Return (X, Y) of the center of cell containing provided text 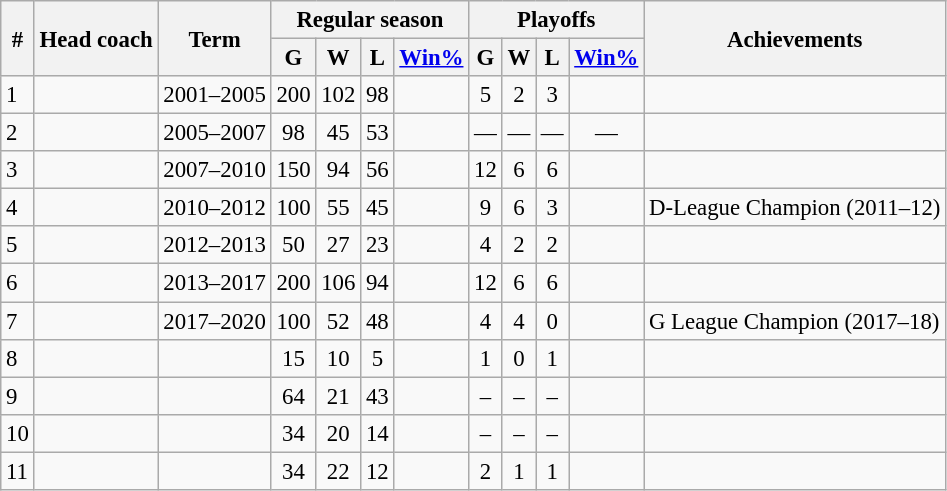
7 (18, 321)
D-League Champion (2011–12) (795, 208)
21 (338, 396)
2010–2012 (214, 208)
2012–2013 (214, 245)
20 (338, 433)
# (18, 38)
2013–2017 (214, 283)
Achievements (795, 38)
2007–2010 (214, 170)
2005–2007 (214, 133)
53 (378, 133)
14 (378, 433)
55 (338, 208)
27 (338, 245)
64 (294, 396)
11 (18, 471)
2017–2020 (214, 321)
52 (338, 321)
Term (214, 38)
48 (378, 321)
15 (294, 358)
G League Champion (2017–18) (795, 321)
22 (338, 471)
8 (18, 358)
Head coach (96, 38)
Playoffs (556, 20)
Regular season (370, 20)
43 (378, 396)
102 (338, 95)
50 (294, 245)
56 (378, 170)
2001–2005 (214, 95)
106 (338, 283)
23 (378, 245)
150 (294, 170)
